Identify which cell holds the provided text, then report its [x, y] central coordinate. 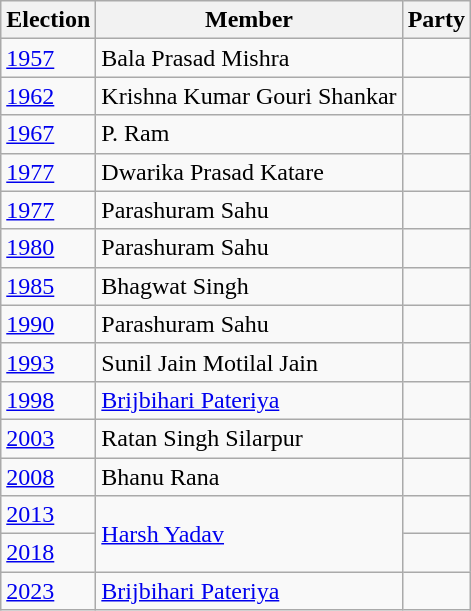
Election [48, 20]
1962 [48, 96]
1998 [48, 400]
Member [249, 20]
2003 [48, 438]
Bhagwat Singh [249, 286]
2008 [48, 477]
Ratan Singh Silarpur [249, 438]
Bhanu Rana [249, 477]
1993 [48, 362]
1967 [48, 134]
Party [436, 20]
Harsh Yadav [249, 534]
Dwarika Prasad Katare [249, 172]
1957 [48, 58]
1990 [48, 324]
Bala Prasad Mishra [249, 58]
2013 [48, 515]
P. Ram [249, 134]
2023 [48, 591]
Sunil Jain Motilal Jain [249, 362]
Krishna Kumar Gouri Shankar [249, 96]
2018 [48, 553]
1985 [48, 286]
1980 [48, 248]
